From the cell containing the given text, extract its center point as [x, y] coordinate. 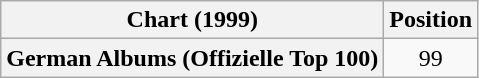
Chart (1999) [192, 20]
German Albums (Offizielle Top 100) [192, 58]
Position [431, 20]
99 [431, 58]
